Output the [x, y] coordinate of the center of the cell containing the given text.  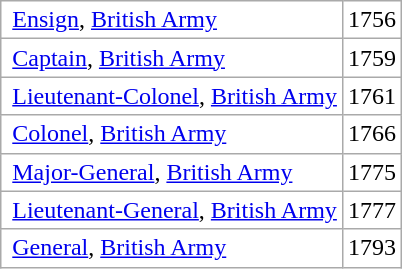
1775 [372, 172]
1759 [372, 58]
1766 [372, 134]
1756 [372, 20]
1777 [372, 210]
1793 [372, 248]
Lieutenant-Colonel, British Army [172, 96]
Captain, British Army [172, 58]
1761 [372, 96]
Ensign, British Army [172, 20]
Colonel, British Army [172, 134]
General, British Army [172, 248]
Major-General, British Army [172, 172]
Lieutenant-General, British Army [172, 210]
